Return (x, y) of the center of cell containing provided text 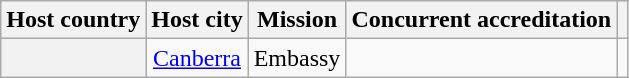
Host city (197, 20)
Embassy (297, 58)
Canberra (197, 58)
Concurrent accreditation (482, 20)
Mission (297, 20)
Host country (74, 20)
